Pinpoint the cell where the given text exists, returning its [x, y] midpoint coordinate. 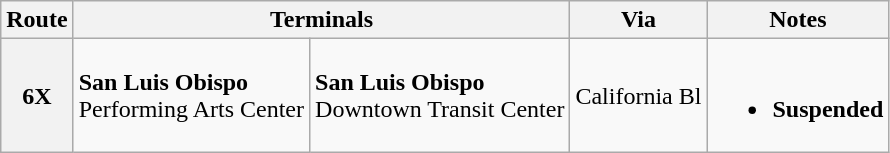
Notes [798, 20]
California Bl [638, 96]
Route [37, 20]
San Luis ObispoDowntown Transit Center [440, 96]
Suspended [798, 96]
Terminals [322, 20]
San Luis ObispoPerforming Arts Center [191, 96]
Via [638, 20]
6X [37, 96]
